Scan for the cell matching the given text and deliver its [X, Y] coordinate at center. 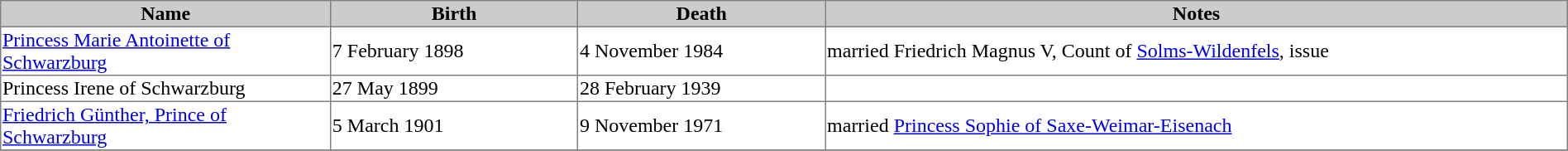
4 November 1984 [701, 51]
Princess Marie Antoinette of Schwarzburg [165, 51]
7 February 1898 [455, 51]
Friedrich Günther, Prince of Schwarzburg [165, 125]
28 February 1939 [701, 89]
Name [165, 14]
Birth [455, 14]
married Princess Sophie of Saxe-Weimar-Eisenach [1196, 125]
5 March 1901 [455, 125]
27 May 1899 [455, 89]
Princess Irene of Schwarzburg [165, 89]
Death [701, 14]
9 November 1971 [701, 125]
Notes [1196, 14]
married Friedrich Magnus V, Count of Solms-Wildenfels, issue [1196, 51]
